Find where the given text appears and provide that cell's center as [x, y] coordinate. 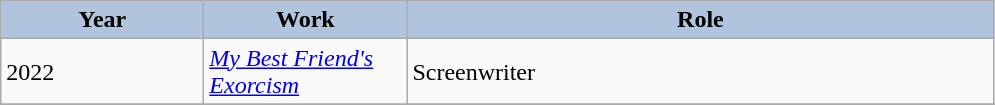
Work [306, 20]
My Best Friend's Exorcism [306, 72]
Role [700, 20]
2022 [102, 72]
Screenwriter [700, 72]
Year [102, 20]
